For the text-containing cell, return its midpoint in [x, y] coordinate format. 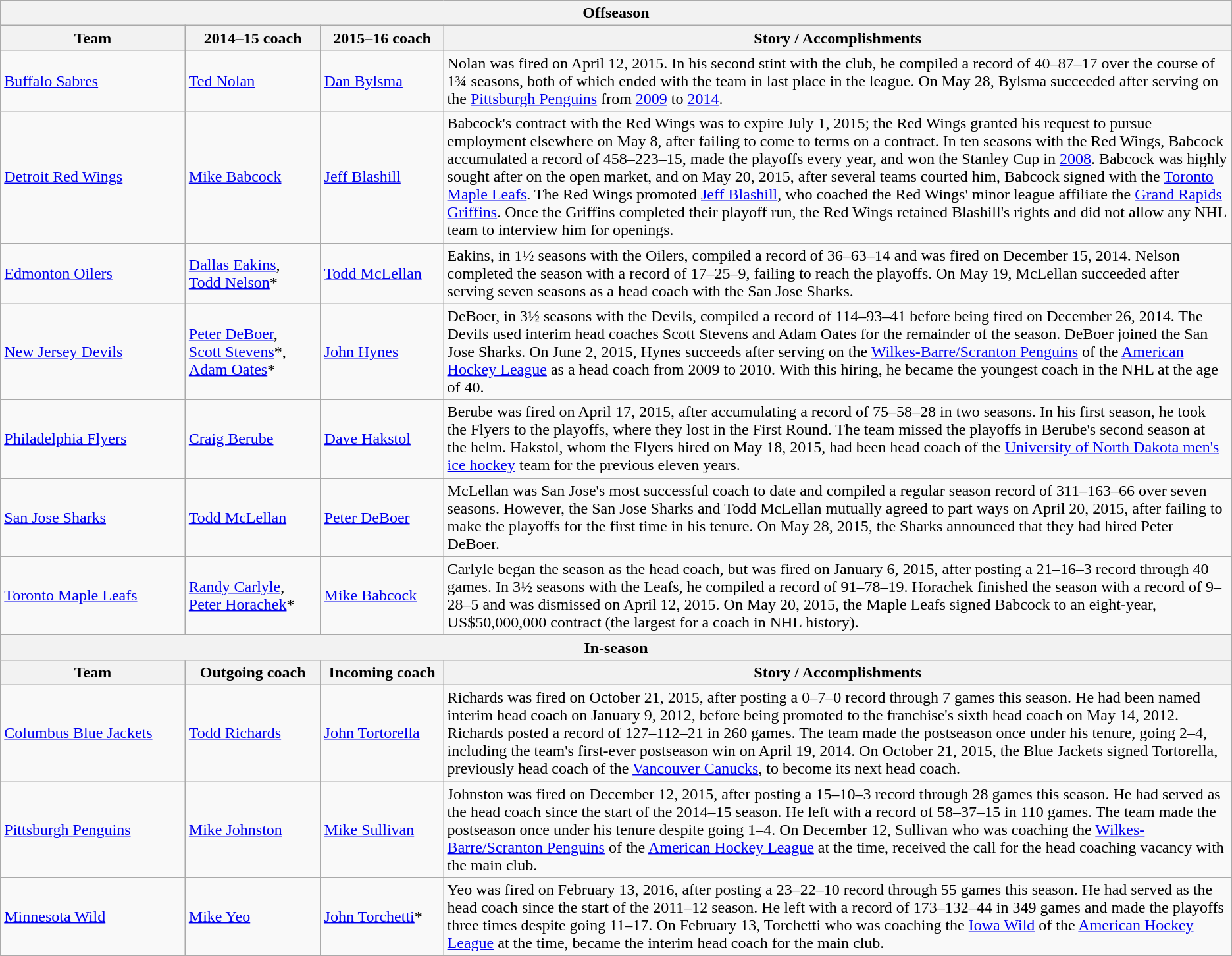
Buffalo Sabres [93, 81]
In-season [616, 647]
Peter DeBoer [382, 518]
Edmonton Oilers [93, 273]
Dallas Eakins,Todd Nelson* [253, 273]
Mike Johnston [253, 829]
Jeff Blashill [382, 177]
2014–15 coach [253, 38]
Minnesota Wild [93, 916]
Craig Berube [253, 438]
Pittsburgh Penguins [93, 829]
Toronto Maple Leafs [93, 595]
Peter DeBoer,Scott Stevens*,Adam Oates* [253, 352]
Dave Hakstol [382, 438]
Ted Nolan [253, 81]
Mike Yeo [253, 916]
New Jersey Devils [93, 352]
Incoming coach [382, 672]
Columbus Blue Jackets [93, 733]
San Jose Sharks [93, 518]
Randy Carlyle,Peter Horachek* [253, 595]
Philadelphia Flyers [93, 438]
Mike Sullivan [382, 829]
Detroit Red Wings [93, 177]
Outgoing coach [253, 672]
Offseason [616, 13]
John Torchetti* [382, 916]
John Tortorella [382, 733]
Dan Bylsma [382, 81]
2015–16 coach [382, 38]
Todd Richards [253, 733]
John Hynes [382, 352]
